Output the [X, Y] coordinate of the center of the cell containing the given text.  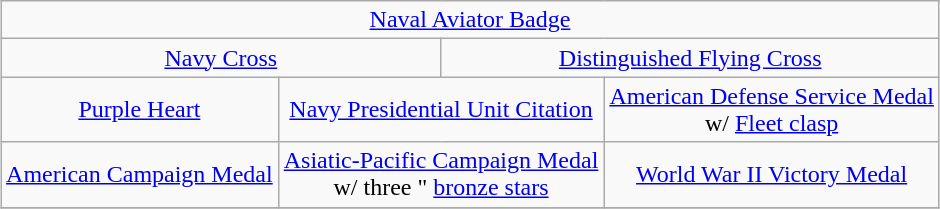
Purple Heart [140, 110]
Naval Aviator Badge [470, 20]
American Campaign Medal [140, 174]
American Defense Service Medalw/ Fleet clasp [772, 110]
Distinguished Flying Cross [690, 58]
Navy Presidential Unit Citation [441, 110]
World War II Victory Medal [772, 174]
Asiatic-Pacific Campaign Medalw/ three " bronze stars [441, 174]
Navy Cross [221, 58]
